Find where the given text appears and provide that cell's center as [X, Y] coordinate. 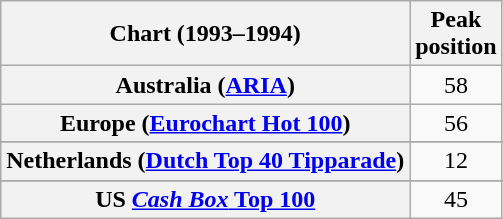
Europe (Eurochart Hot 100) [206, 123]
US Cash Box Top 100 [206, 199]
Peakposition [456, 34]
12 [456, 161]
58 [456, 85]
56 [456, 123]
45 [456, 199]
Australia (ARIA) [206, 85]
Chart (1993–1994) [206, 34]
Netherlands (Dutch Top 40 Tipparade) [206, 161]
